From the cell containing the given text, extract its center point as [x, y] coordinate. 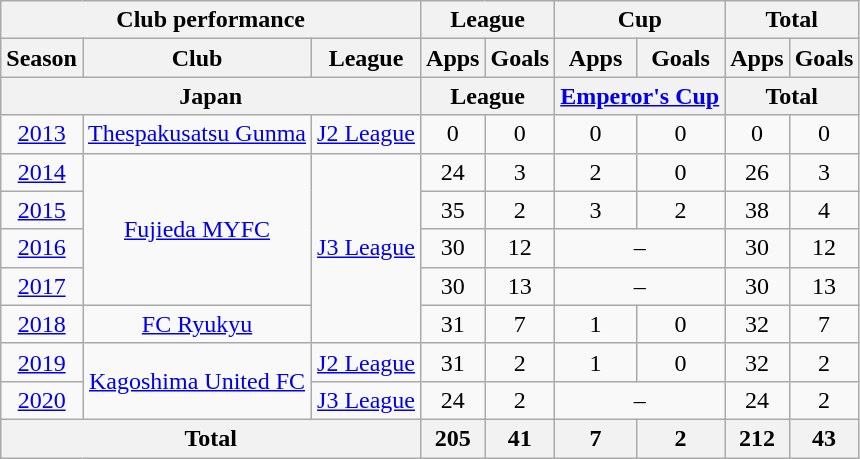
Thespakusatsu Gunma [196, 134]
Cup [640, 20]
4 [824, 210]
35 [453, 210]
Club performance [211, 20]
205 [453, 438]
2014 [42, 172]
43 [824, 438]
38 [757, 210]
2013 [42, 134]
212 [757, 438]
2017 [42, 286]
2015 [42, 210]
2019 [42, 362]
2020 [42, 400]
2018 [42, 324]
41 [520, 438]
26 [757, 172]
Japan [211, 96]
Fujieda MYFC [196, 229]
Kagoshima United FC [196, 381]
Emperor's Cup [640, 96]
Club [196, 58]
2016 [42, 248]
FC Ryukyu [196, 324]
Season [42, 58]
